Return (x, y) of the center of cell containing provided text 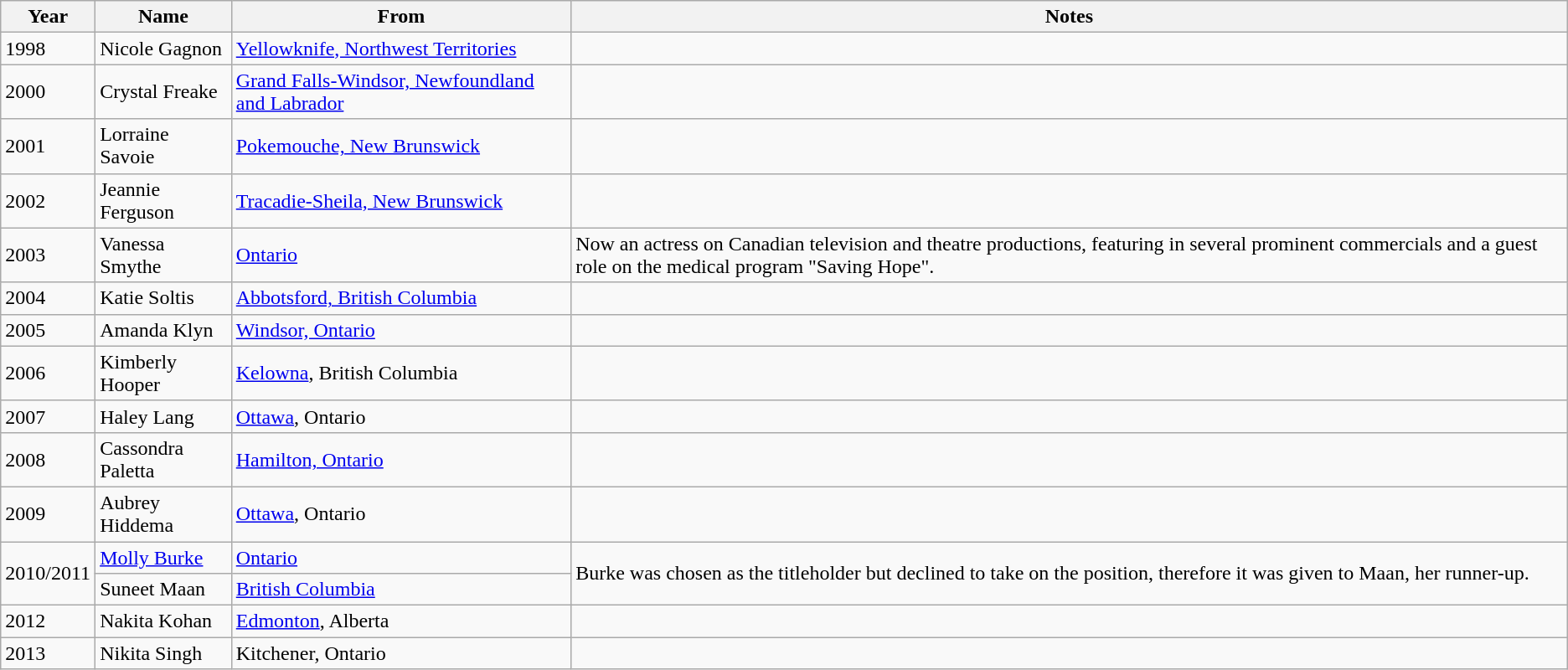
2012 (49, 621)
British Columbia (400, 590)
Lorraine Savoie (164, 146)
2005 (49, 330)
Notes (1070, 17)
Name (164, 17)
Crystal Freake (164, 92)
2003 (49, 255)
Kitchener, Ontario (400, 653)
Aubrey Hiddema (164, 514)
Kimberly Hooper (164, 374)
2001 (49, 146)
Hamilton, Ontario (400, 459)
1998 (49, 49)
Haley Lang (164, 416)
Suneet Maan (164, 590)
2008 (49, 459)
Amanda Klyn (164, 330)
Windsor, Ontario (400, 330)
Pokemouche, New Brunswick (400, 146)
Jeannie Ferguson (164, 201)
2010/2011 (49, 573)
Yellowknife, Northwest Territories (400, 49)
Nicole Gagnon (164, 49)
Grand Falls-Windsor, Newfoundland and Labrador (400, 92)
Burke was chosen as the titleholder but declined to take on the position, therefore it was given to Maan, her runner-up. (1070, 573)
Kelowna, British Columbia (400, 374)
2009 (49, 514)
2013 (49, 653)
Year (49, 17)
2000 (49, 92)
2004 (49, 298)
Nakita Kohan (164, 621)
Cassondra Paletta (164, 459)
2006 (49, 374)
Katie Soltis (164, 298)
Vanessa Smythe (164, 255)
2002 (49, 201)
Abbotsford, British Columbia (400, 298)
Edmonton, Alberta (400, 621)
2007 (49, 416)
Tracadie-Sheila, New Brunswick (400, 201)
Nikita Singh (164, 653)
From (400, 17)
Molly Burke (164, 557)
